Output the (X, Y) coordinate of the center of the cell containing the given text.  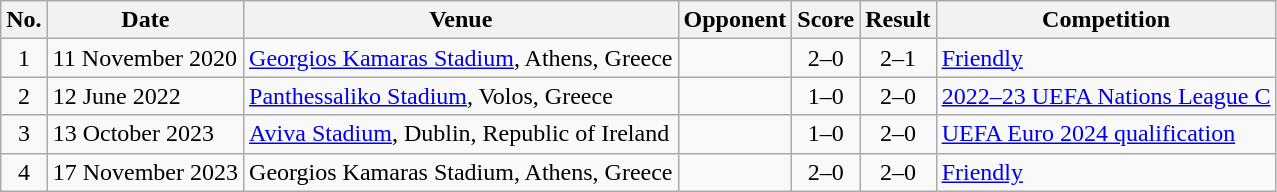
1 (24, 58)
Date (145, 20)
2–1 (898, 58)
12 June 2022 (145, 96)
2022–23 UEFA Nations League C (1106, 96)
Competition (1106, 20)
11 November 2020 (145, 58)
3 (24, 134)
4 (24, 172)
Panthessaliko Stadium, Volos, Greece (462, 96)
No. (24, 20)
Score (826, 20)
17 November 2023 (145, 172)
13 October 2023 (145, 134)
Venue (462, 20)
2 (24, 96)
Opponent (735, 20)
Aviva Stadium, Dublin, Republic of Ireland (462, 134)
UEFA Euro 2024 qualification (1106, 134)
Result (898, 20)
